Locate the cell with the specified text and output its [x, y] center coordinate. 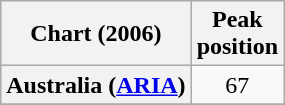
Chart (2006) [96, 34]
67 [237, 85]
Peakposition [237, 34]
Australia (ARIA) [96, 85]
